Return [x, y] of the center of cell containing provided text 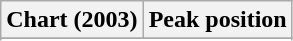
Chart (2003) [72, 20]
Peak position [218, 20]
